Return the [X, Y] coordinate for the center point of the cell that contains the specified text.  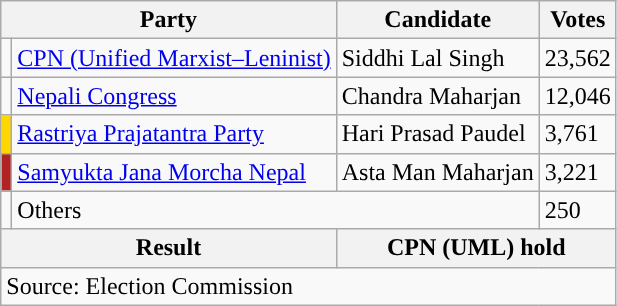
Others [276, 210]
CPN (Unified Marxist–Leninist) [174, 58]
3,761 [578, 134]
Hari Prasad Paudel [438, 134]
Nepali Congress [174, 96]
23,562 [578, 58]
Candidate [438, 20]
3,221 [578, 172]
CPN (UML) hold [476, 248]
Party [168, 20]
Votes [578, 20]
Source: Election Commission [309, 286]
Rastriya Prajatantra Party [174, 134]
Samyukta Jana Morcha Nepal [174, 172]
Asta Man Maharjan [438, 172]
250 [578, 210]
Siddhi Lal Singh [438, 58]
12,046 [578, 96]
Chandra Maharjan [438, 96]
Result [168, 248]
